Return [x, y] of the center of cell containing provided text 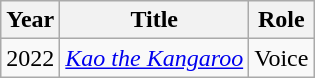
Voice [282, 58]
Title [154, 20]
Year [30, 20]
Role [282, 20]
Kao the Kangaroo [154, 58]
2022 [30, 58]
